Output the [X, Y] coordinate of the center of the cell containing the given text.  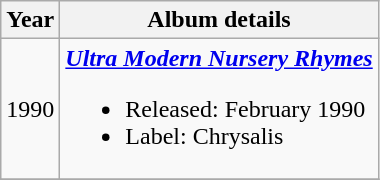
Year [30, 20]
Album details [219, 20]
Ultra Modern Nursery RhymesReleased: February 1990Label: Chrysalis [219, 109]
1990 [30, 109]
